For the text-containing cell, return its midpoint in [x, y] coordinate format. 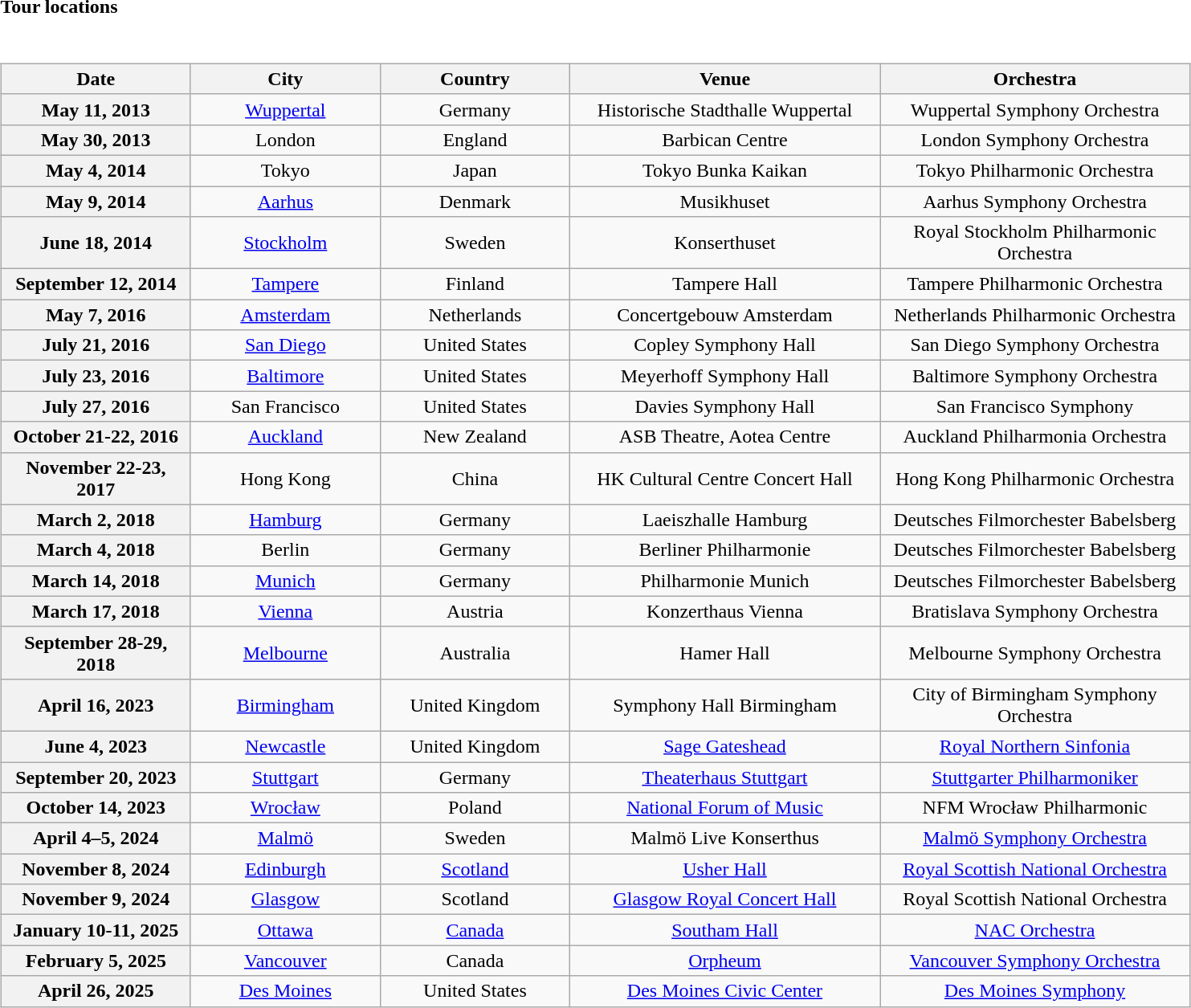
May 11, 2013 [96, 109]
Concertgebouw Amsterdam [724, 315]
June 18, 2014 [96, 243]
NFM Wrocław Philharmonic [1035, 808]
England [475, 140]
Hong Kong [285, 479]
January 10-11, 2025 [96, 930]
Hamburg [285, 520]
National Forum of Music [724, 808]
September 28-29, 2018 [96, 652]
Birmingham [285, 705]
May 9, 2014 [96, 202]
Aarhus Symphony Orchestra [1035, 202]
Southam Hall [724, 930]
Amsterdam [285, 315]
Orchestra [1035, 79]
Usher Hall [724, 869]
Berlin [285, 550]
Des Moines Civic Center [724, 991]
May 30, 2013 [96, 140]
Hong Kong Philharmonic Orchestra [1035, 479]
Tokyo Philharmonic Orchestra [1035, 170]
Orpheum [724, 961]
Austria [475, 611]
Vancouver Symphony Orchestra [1035, 961]
Wuppertal Symphony Orchestra [1035, 109]
Edinburgh [285, 869]
Finland [475, 284]
February 5, 2025 [96, 961]
Newcastle [285, 746]
Tampere Philharmonic Orchestra [1035, 284]
City of Birmingham Symphony Orchestra [1035, 705]
London Symphony Orchestra [1035, 140]
Stuttgart [285, 777]
Philharmonie Munich [724, 581]
Poland [475, 808]
Laeiszhalle Hamburg [724, 520]
March 2, 2018 [96, 520]
November 8, 2024 [96, 869]
Meyerhoff Symphony Hall [724, 376]
April 16, 2023 [96, 705]
Theaterhaus Stuttgart [724, 777]
July 23, 2016 [96, 376]
Hamer Hall [724, 652]
Royal Stockholm Philharmonic Orchestra [1035, 243]
September 20, 2023 [96, 777]
July 27, 2016 [96, 406]
Aarhus [285, 202]
Baltimore Symphony Orchestra [1035, 376]
October 14, 2023 [96, 808]
London [285, 140]
March 4, 2018 [96, 550]
San Francisco Symphony [1035, 406]
March 17, 2018 [96, 611]
Venue [724, 79]
Konzerthaus Vienna [724, 611]
Vienna [285, 611]
Royal Northern Sinfonia [1035, 746]
October 21-22, 2016 [96, 437]
Denmark [475, 202]
Netherlands [475, 315]
NAC Orchestra [1035, 930]
Des Moines Symphony [1035, 991]
San Diego [285, 345]
April 4–5, 2024 [96, 839]
September 12, 2014 [96, 284]
HK Cultural Centre Concert Hall [724, 479]
Vancouver [285, 961]
Bratislava Symphony Orchestra [1035, 611]
San Diego Symphony Orchestra [1035, 345]
Australia [475, 652]
Tokyo Bunka Kaikan [724, 170]
May 7, 2016 [96, 315]
Ottawa [285, 930]
Date [96, 79]
April 26, 2025 [96, 991]
Symphony Hall Birmingham [724, 705]
Wrocław [285, 808]
Melbourne [285, 652]
March 14, 2018 [96, 581]
May 4, 2014 [96, 170]
Munich [285, 581]
Stockholm [285, 243]
City [285, 79]
Copley Symphony Hall [724, 345]
San Francisco [285, 406]
Stuttgarter Philharmoniker [1035, 777]
ASB Theatre, Aotea Centre [724, 437]
Netherlands Philharmonic Orchestra [1035, 315]
Tokyo [285, 170]
Japan [475, 170]
Melbourne Symphony Orchestra [1035, 652]
Historische Stadthalle Wuppertal [724, 109]
Konserthuset [724, 243]
Musikhuset [724, 202]
Tampere [285, 284]
November 9, 2024 [96, 900]
Malmö [285, 839]
China [475, 479]
Wuppertal [285, 109]
Tampere Hall [724, 284]
Glasgow Royal Concert Hall [724, 900]
July 21, 2016 [96, 345]
Des Moines [285, 991]
Auckland Philharmonia Orchestra [1035, 437]
Auckland [285, 437]
Glasgow [285, 900]
Malmö Symphony Orchestra [1035, 839]
Country [475, 79]
November 22-23, 2017 [96, 479]
June 4, 2023 [96, 746]
Malmö Live Konserthus [724, 839]
Berliner Philharmonie [724, 550]
Barbican Centre [724, 140]
Davies Symphony Hall [724, 406]
New Zealand [475, 437]
Sage Gateshead [724, 746]
Baltimore [285, 376]
